Find where the given text appears and provide that cell's center as (X, Y) coordinate. 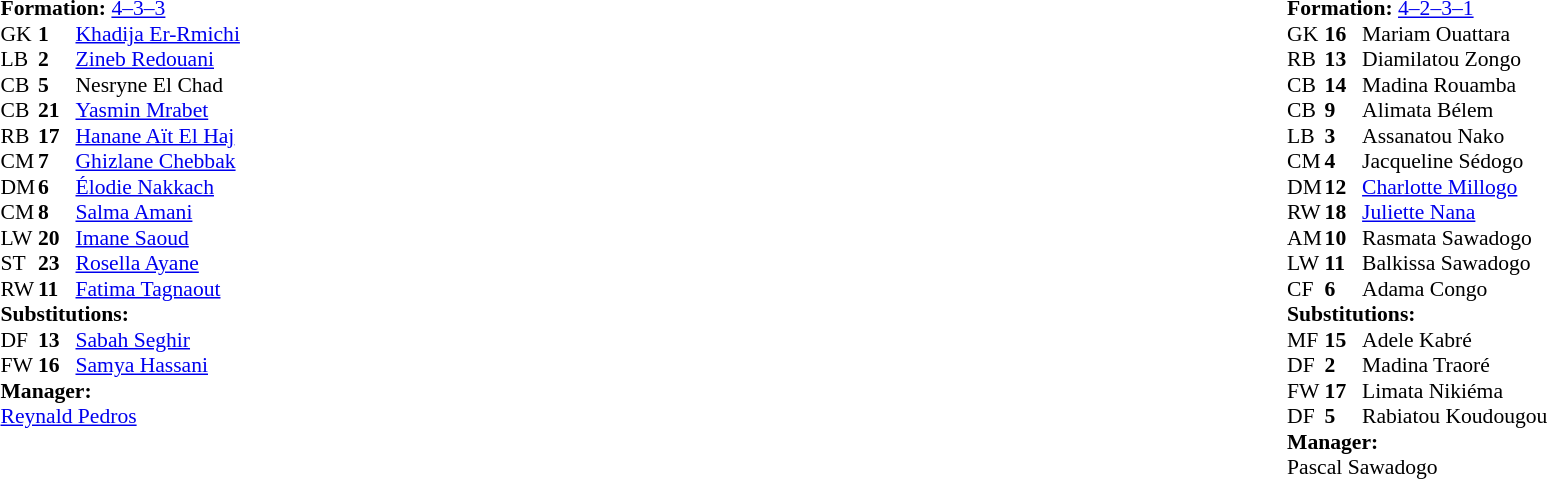
Mariam Ouattara (1454, 34)
AM (1306, 238)
Sabah Seghir (158, 340)
Élodie Nakkach (158, 187)
23 (57, 263)
Assanatou Nako (1454, 136)
4 (1344, 161)
7 (57, 161)
Salma Amani (158, 213)
Diamilatou Zongo (1454, 59)
Zineb Redouani (158, 59)
ST (19, 263)
Charlotte Millogo (1454, 187)
8 (57, 213)
9 (1344, 111)
Rosella Ayane (158, 263)
Khadija Er-Rmichi (158, 34)
1 (57, 34)
15 (1344, 340)
MF (1306, 340)
Yasmin Mrabet (158, 111)
Imane Saoud (158, 238)
20 (57, 238)
Alimata Bélem (1454, 111)
14 (1344, 85)
Samya Hassani (158, 365)
Rasmata Sawadogo (1454, 238)
Jacqueline Sédogo (1454, 161)
Madina Rouamba (1454, 85)
Hanane Aït El Haj (158, 136)
Nesryne El Chad (158, 85)
21 (57, 111)
18 (1344, 213)
3 (1344, 136)
10 (1344, 238)
Adama Congo (1454, 289)
Balkissa Sawadogo (1454, 263)
Adele Kabré (1454, 340)
Madina Traoré (1454, 365)
Juliette Nana (1454, 213)
Reynald Pedros (120, 417)
Limata Nikiéma (1454, 391)
Rabiatou Koudougou (1454, 417)
CF (1306, 289)
Fatima Tagnaout (158, 289)
Ghizlane Chebbak (158, 161)
12 (1344, 187)
